Return the (x, y) coordinate for the center point of the cell that contains the specified text.  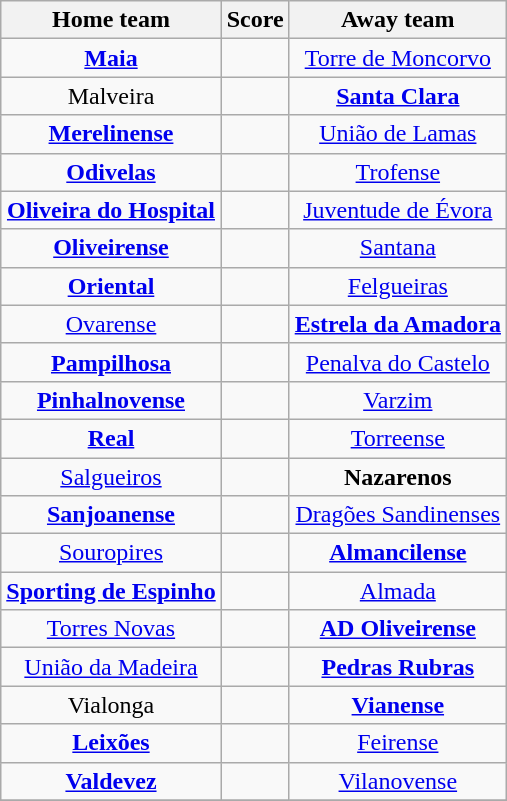
Penalva do Castelo (398, 362)
Salgueiros (111, 477)
Santa Clara (398, 96)
Sanjoanense (111, 515)
Valdevez (111, 781)
Real (111, 438)
Souropires (111, 553)
Torreense (398, 438)
União da Madeira (111, 667)
Trofense (398, 172)
Score (255, 20)
Santana (398, 248)
Away team (398, 20)
Vialonga (111, 705)
Felgueiras (398, 286)
Leixões (111, 743)
Odivelas (111, 172)
Vianense (398, 705)
Sporting de Espinho (111, 591)
Almancilense (398, 553)
Torres Novas (111, 629)
Pampilhosa (111, 362)
Almada (398, 591)
Dragões Sandinenses (398, 515)
Pedras Rubras (398, 667)
Nazarenos (398, 477)
AD Oliveirense (398, 629)
Oliveira do Hospital (111, 210)
Merelinense (111, 134)
Pinhalnovense (111, 400)
Torre de Moncorvo (398, 58)
União de Lamas (398, 134)
Varzim (398, 400)
Ovarense (111, 324)
Estrela da Amadora (398, 324)
Oliveirense (111, 248)
Home team (111, 20)
Vilanovense (398, 781)
Juventude de Évora (398, 210)
Oriental (111, 286)
Feirense (398, 743)
Maia (111, 58)
Malveira (111, 96)
